Return the (X, Y) coordinate for the center point of the cell that contains the specified text.  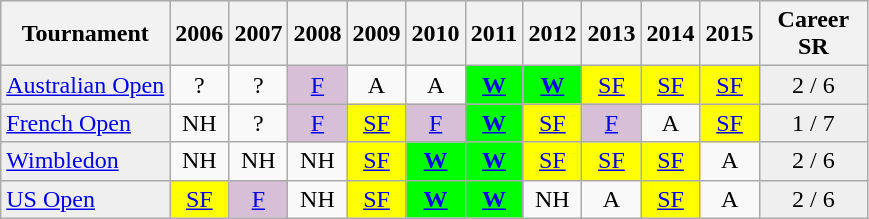
Tournament (86, 34)
Australian Open (86, 85)
2006 (200, 34)
US Open (86, 199)
2012 (552, 34)
2010 (436, 34)
2011 (494, 34)
2008 (318, 34)
Wimbledon (86, 161)
Career SR (814, 34)
2013 (612, 34)
2007 (258, 34)
2015 (730, 34)
French Open (86, 123)
2014 (670, 34)
2009 (376, 34)
1 / 7 (814, 123)
